Provide the [X, Y] coordinate of the cell's center where the given text is located.  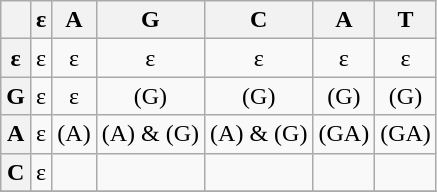
(A) [74, 134]
T [406, 20]
